Provide the [x, y] coordinate of the cell's center where the given text is located.  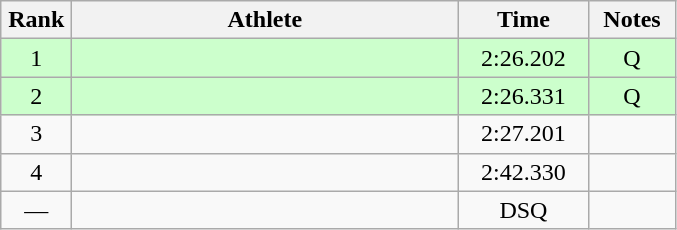
2:26.331 [524, 96]
Time [524, 20]
1 [36, 58]
3 [36, 134]
2:27.201 [524, 134]
Rank [36, 20]
DSQ [524, 210]
2:26.202 [524, 58]
4 [36, 172]
2 [36, 96]
2:42.330 [524, 172]
Notes [632, 20]
— [36, 210]
Athlete [265, 20]
